Return the (X, Y) coordinate for the center point of the cell that contains the specified text.  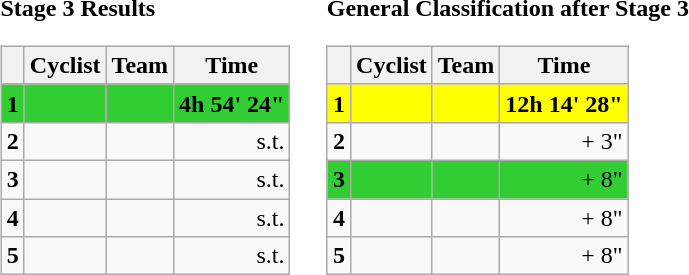
+ 3" (564, 141)
4h 54' 24" (232, 103)
12h 14' 28" (564, 103)
